Find where the given text appears and provide that cell's center as [x, y] coordinate. 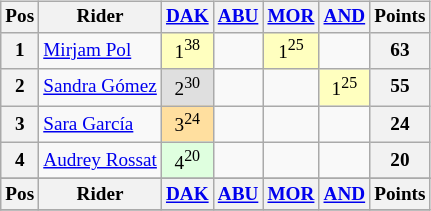
2 [20, 88]
Mirjam Pol [100, 52]
Sandra Gómez [100, 88]
230 [187, 88]
20 [400, 160]
55 [400, 88]
4 [20, 160]
63 [400, 52]
138 [187, 52]
324 [187, 124]
420 [187, 160]
1 [20, 52]
3 [20, 124]
Sara García [100, 124]
24 [400, 124]
Audrey Rossat [100, 160]
